For the text-containing cell, return its midpoint in (x, y) coordinate format. 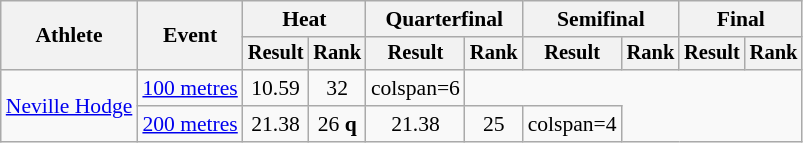
Quarterfinal (444, 19)
Event (190, 36)
100 metres (190, 88)
25 (494, 124)
Final (740, 19)
26 q (337, 124)
colspan=4 (572, 124)
10.59 (276, 88)
colspan=6 (416, 88)
Semifinal (602, 19)
Heat (304, 19)
Neville Hodge (70, 106)
32 (337, 88)
200 metres (190, 124)
Athlete (70, 36)
